Find where the given text appears and provide that cell's center as (x, y) coordinate. 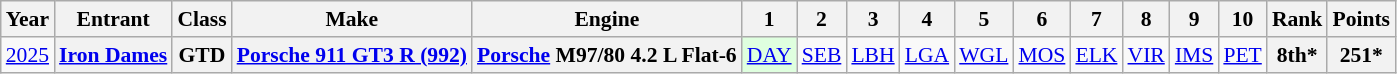
MOS (1042, 55)
Entrant (113, 19)
6 (1042, 19)
Rank (1298, 19)
251* (1361, 55)
Porsche M97/80 4.2 L Flat-6 (607, 55)
DAY (770, 55)
ELK (1096, 55)
7 (1096, 19)
4 (927, 19)
Class (202, 19)
Make (352, 19)
8 (1146, 19)
10 (1242, 19)
GTD (202, 55)
LBH (872, 55)
3 (872, 19)
5 (984, 19)
8th* (1298, 55)
WGL (984, 55)
IMS (1194, 55)
Iron Dames (113, 55)
PET (1242, 55)
Porsche 911 GT3 R (992) (352, 55)
1 (770, 19)
VIR (1146, 55)
2025 (28, 55)
9 (1194, 19)
Engine (607, 19)
SEB (822, 55)
Points (1361, 19)
Year (28, 19)
2 (822, 19)
LGA (927, 55)
